Identify which cell holds the provided text, then report its (X, Y) central coordinate. 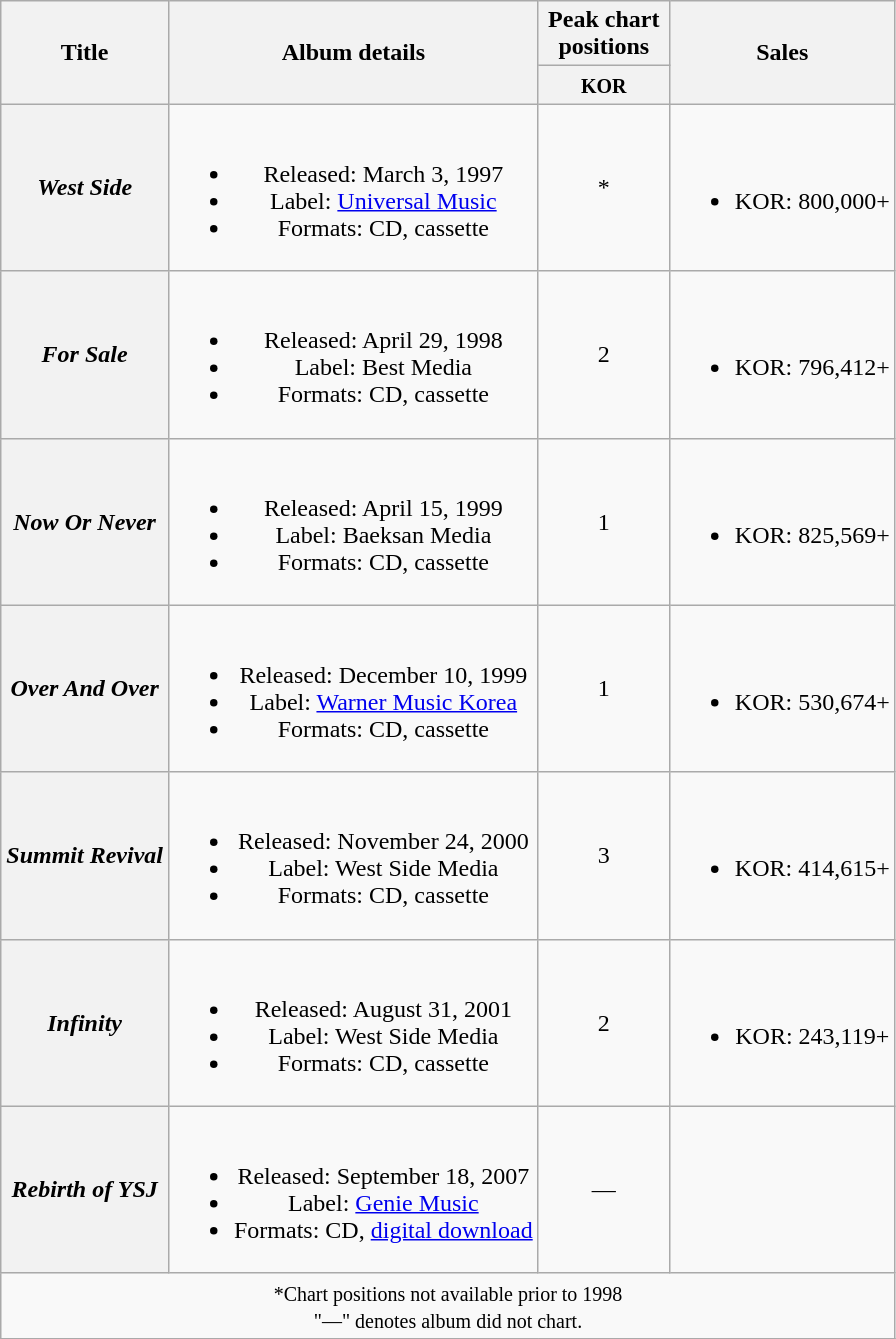
West Side (85, 188)
KOR: 530,674+ (782, 688)
Released: March 3, 1997Label: Universal MusicFormats: CD, cassette (353, 188)
Released: September 18, 2007Label: Genie MusicFormats: CD, digital download (353, 1190)
Sales (782, 52)
Album details (353, 52)
Summit Revival (85, 856)
*Chart positions not available prior to 1998"—" denotes album did not chart. (448, 1306)
KOR: 796,412+ (782, 354)
KOR: 800,000+ (782, 188)
Released: April 15, 1999Label: Baeksan MediaFormats: CD, cassette (353, 522)
Released: August 31, 2001Label: West Side MediaFormats: CD, cassette (353, 1022)
3 (604, 856)
Rebirth of YSJ (85, 1190)
Over And Over (85, 688)
Infinity (85, 1022)
Title (85, 52)
— (604, 1190)
Peak chart positions (604, 34)
For Sale (85, 354)
Released: November 24, 2000Label: West Side MediaFormats: CD, cassette (353, 856)
KOR: 825,569+ (782, 522)
* (604, 188)
KOR: 243,119+ (782, 1022)
Released: April 29, 1998Label: Best MediaFormats: CD, cassette (353, 354)
KOR (604, 85)
KOR: 414,615+ (782, 856)
Released: December 10, 1999Label: Warner Music KoreaFormats: CD, cassette (353, 688)
Now Or Never (85, 522)
